For the text-containing cell, return its midpoint in [X, Y] coordinate format. 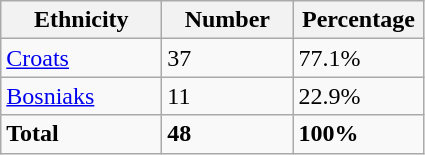
Total [82, 134]
37 [228, 58]
77.1% [358, 58]
100% [358, 134]
Ethnicity [82, 20]
Croats [82, 58]
11 [228, 96]
Bosniaks [82, 96]
Number [228, 20]
22.9% [358, 96]
Percentage [358, 20]
48 [228, 134]
